Locate the cell with the specified text and output its [x, y] center coordinate. 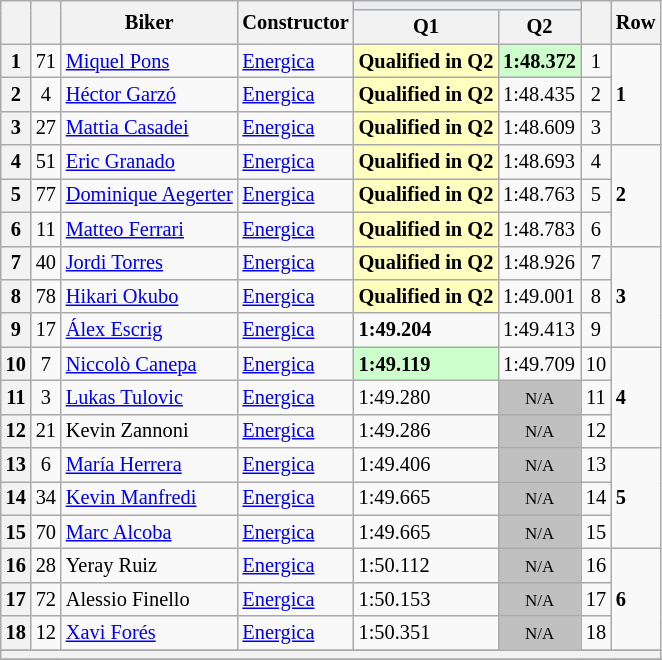
1:48.926 [540, 263]
Kevin Manfredi [150, 498]
1:49.286 [426, 431]
Álex Escrig [150, 330]
34 [46, 498]
1:48.435 [540, 94]
Niccolò Canepa [150, 364]
1:48.372 [540, 61]
Xavi Forés [150, 633]
Alessio Finello [150, 599]
1:48.693 [540, 162]
71 [46, 61]
1:50.112 [426, 565]
Constructor [296, 22]
1:49.119 [426, 364]
1:49.001 [540, 296]
Yeray Ruiz [150, 565]
51 [46, 162]
1:49.204 [426, 330]
Kevin Zannoni [150, 431]
Héctor Garzó [150, 94]
40 [46, 263]
Dominique Aegerter [150, 195]
Biker [150, 22]
77 [46, 195]
1:49.413 [540, 330]
Q2 [540, 27]
1:48.609 [540, 128]
72 [46, 599]
Marc Alcoba [150, 532]
Lukas Tulovic [150, 397]
78 [46, 296]
1:49.280 [426, 397]
Matteo Ferrari [150, 229]
Hikari Okubo [150, 296]
María Herrera [150, 465]
70 [46, 532]
1:49.709 [540, 364]
Eric Granado [150, 162]
Row [636, 22]
28 [46, 565]
21 [46, 431]
Q1 [426, 27]
27 [46, 128]
Mattia Casadei [150, 128]
1:50.153 [426, 599]
Miquel Pons [150, 61]
1:49.406 [426, 465]
1:48.783 [540, 229]
1:50.351 [426, 633]
Jordi Torres [150, 263]
1:48.763 [540, 195]
